Return the [x, y] coordinate for the center point of the cell that contains the specified text.  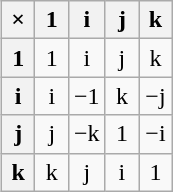
−1 [88, 96]
× [18, 20]
−j [156, 96]
−i [156, 134]
−k [88, 134]
